Capture the cell that displays the provided text and extract its (x, y) central coordinate. 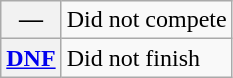
DNF (31, 58)
Did not compete (146, 20)
— (31, 20)
Did not finish (146, 58)
